Determine the (X, Y) coordinate at the center of the cell enclosing the given text.  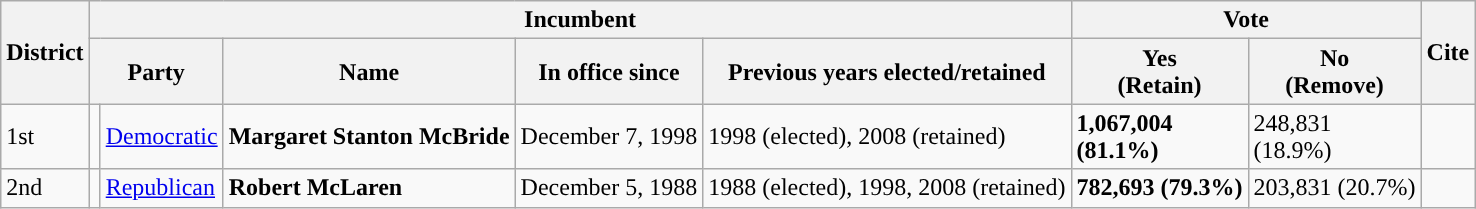
1998 (elected), 2008 (retained) (887, 136)
1st (45, 136)
December 7, 1998 (609, 136)
782,693 (79.3%) (1160, 188)
Name (369, 72)
District (45, 52)
Republican (162, 188)
Robert McLaren (369, 188)
Margaret Stanton McBride (369, 136)
Cite (1448, 52)
Incumbent (580, 20)
2nd (45, 188)
In office since (609, 72)
December 5, 1988 (609, 188)
No(Remove) (1334, 72)
Party (156, 72)
1988 (elected), 1998, 2008 (retained) (887, 188)
Democratic (162, 136)
Vote (1246, 20)
203,831 (20.7%) (1334, 188)
1,067,004(81.1%) (1160, 136)
248,831(18.9%) (1334, 136)
Yes(Retain) (1160, 72)
Previous years elected/retained (887, 72)
